Return (x, y) of the center of cell containing provided text 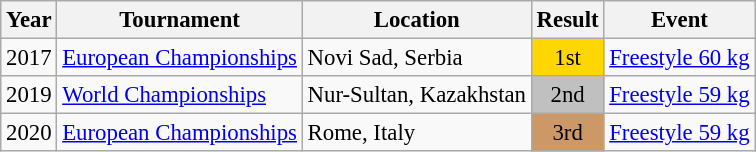
Nur-Sultan, Kazakhstan (416, 95)
Location (416, 20)
Result (568, 20)
2nd (568, 95)
3rd (568, 133)
1st (568, 58)
Event (680, 20)
2017 (29, 58)
Freestyle 60 kg (680, 58)
World Championships (180, 95)
Rome, Italy (416, 133)
Tournament (180, 20)
Novi Sad, Serbia (416, 58)
2019 (29, 95)
Year (29, 20)
2020 (29, 133)
